Capture the cell that displays the provided text and extract its (X, Y) central coordinate. 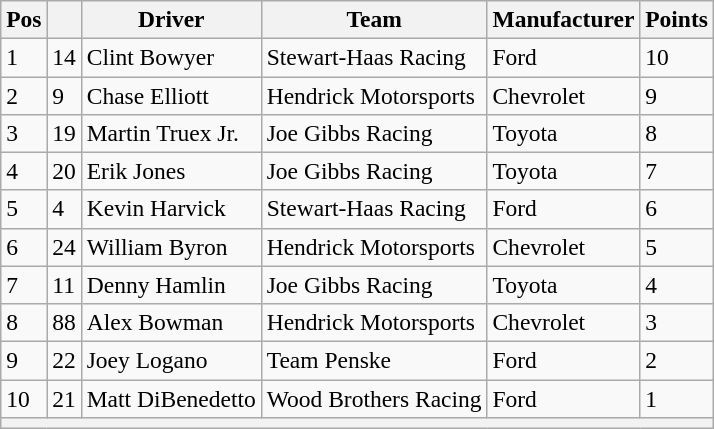
11 (64, 285)
Clint Bowyer (171, 57)
Erik Jones (171, 171)
Joey Logano (171, 360)
88 (64, 322)
Chase Elliott (171, 95)
Pos (24, 19)
Martin Truex Jr. (171, 133)
Manufacturer (564, 19)
Points (677, 19)
Driver (171, 19)
Team Penske (374, 360)
Wood Brothers Racing (374, 398)
Team (374, 19)
21 (64, 398)
19 (64, 133)
Matt DiBenedetto (171, 398)
William Byron (171, 247)
14 (64, 57)
Kevin Harvick (171, 209)
22 (64, 360)
20 (64, 171)
Denny Hamlin (171, 285)
Alex Bowman (171, 322)
24 (64, 247)
